Locate the cell with the specified text and output its [x, y] center coordinate. 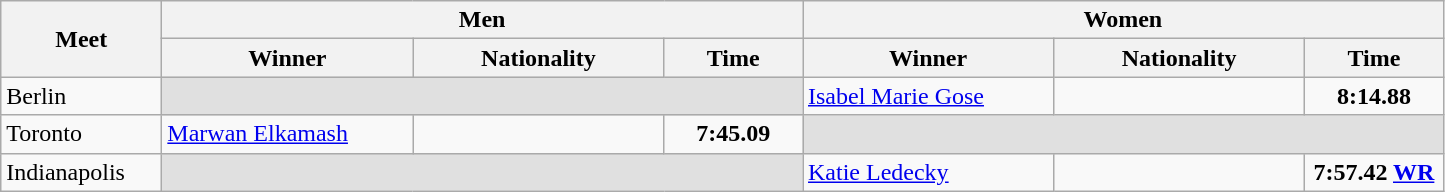
7:45.09 [734, 134]
Katie Ledecky [928, 172]
8:14.88 [1374, 96]
Indianapolis [82, 172]
Marwan Elkamash [288, 134]
Meet [82, 39]
Berlin [82, 96]
7:57.42 WR [1374, 172]
Women [1122, 20]
Isabel Marie Gose [928, 96]
Men [482, 20]
Toronto [82, 134]
